Capture the cell that displays the provided text and extract its (X, Y) central coordinate. 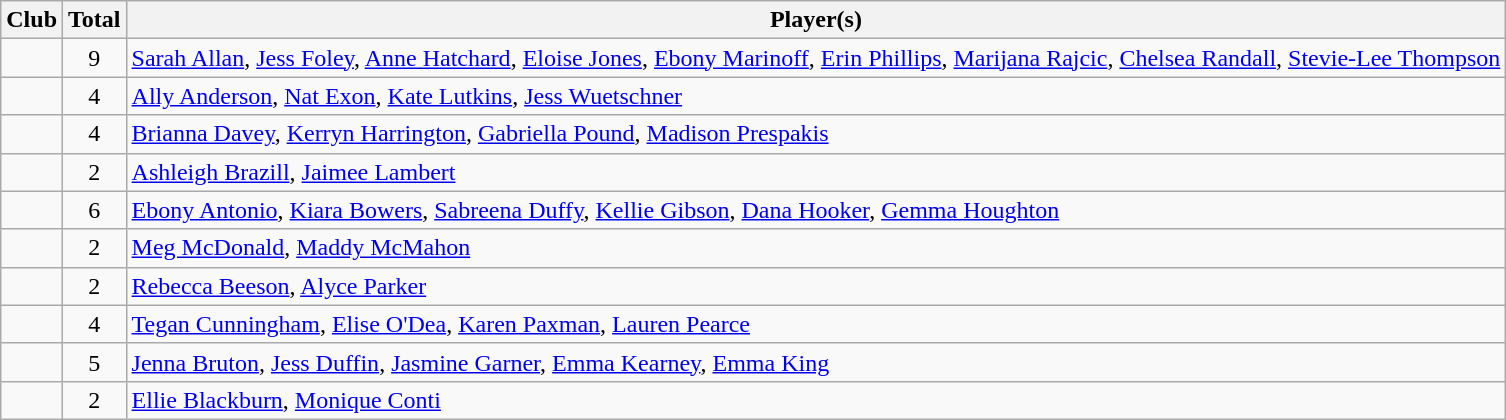
Brianna Davey, Kerryn Harrington, Gabriella Pound, Madison Prespakis (816, 134)
5 (95, 362)
Rebecca Beeson, Alyce Parker (816, 286)
Meg McDonald, Maddy McMahon (816, 248)
Total (95, 20)
Club (32, 20)
Tegan Cunningham, Elise O'Dea, Karen Paxman, Lauren Pearce (816, 324)
Ashleigh Brazill, Jaimee Lambert (816, 172)
9 (95, 58)
Player(s) (816, 20)
Sarah Allan, Jess Foley, Anne Hatchard, Eloise Jones, Ebony Marinoff, Erin Phillips, Marijana Rajcic, Chelsea Randall, Stevie-Lee Thompson (816, 58)
Ellie Blackburn, Monique Conti (816, 400)
6 (95, 210)
Ebony Antonio, Kiara Bowers, Sabreena Duffy, Kellie Gibson, Dana Hooker, Gemma Houghton (816, 210)
Ally Anderson, Nat Exon, Kate Lutkins, Jess Wuetschner (816, 96)
Jenna Bruton, Jess Duffin, Jasmine Garner, Emma Kearney, Emma King (816, 362)
